Scan for the cell matching the given text and deliver its [X, Y] coordinate at center. 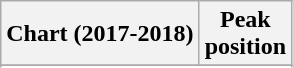
Peakposition [245, 34]
Chart (2017-2018) [100, 34]
